Locate the cell with the specified text and output its (X, Y) center coordinate. 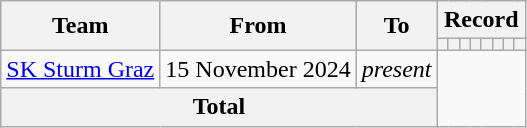
Total (219, 107)
present (396, 69)
Team (80, 26)
SK Sturm Graz (80, 69)
From (258, 26)
Record (481, 20)
15 November 2024 (258, 69)
To (396, 26)
